Identify which cell holds the provided text, then report its (X, Y) central coordinate. 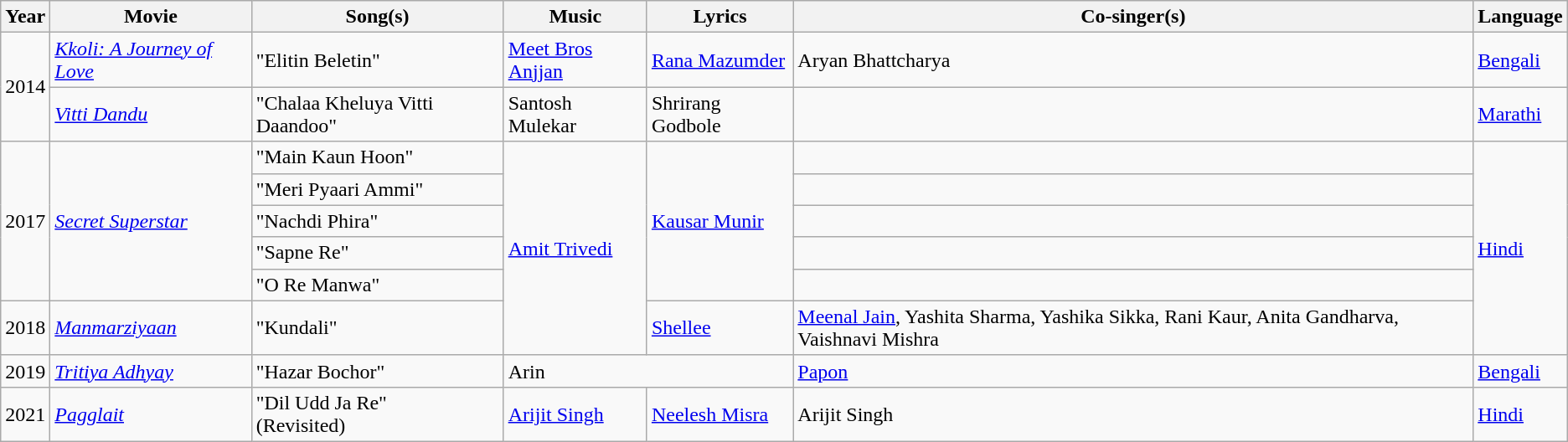
Rana Mazumder (720, 60)
Papon (1133, 371)
"O Re Manwa" (377, 285)
"Hazar Bochor" (377, 371)
Meet Bros Anjjan (575, 60)
2017 (25, 221)
2019 (25, 371)
2021 (25, 414)
2014 (25, 87)
Aryan Bhattcharya (1133, 60)
"Sapne Re" (377, 253)
Year (25, 17)
Manmarziyaan (151, 328)
Amit Trivedi (575, 248)
Meenal Jain, Yashita Sharma, Yashika Sikka, Rani Kaur, Anita Gandharva, Vaishnavi Mishra (1133, 328)
Santosh Mulekar (575, 114)
Kkoli: A Journey of Love (151, 60)
Kausar Munir (720, 221)
Arin (648, 371)
Shellee (720, 328)
Tritiya Adhyay (151, 371)
Neelesh Misra (720, 414)
Lyrics (720, 17)
Movie (151, 17)
"Elitin Beletin" (377, 60)
Secret Superstar (151, 221)
"Nachdi Phira" (377, 221)
Marathi (1520, 114)
Pagglait (151, 414)
"Kundali" (377, 328)
"Chalaa Kheluya Vitti Daandoo" (377, 114)
"Main Kaun Hoon" (377, 157)
Co-singer(s) (1133, 17)
"Dil Udd Ja Re"(Revisited) (377, 414)
Music (575, 17)
Shrirang Godbole (720, 114)
Language (1520, 17)
Song(s) (377, 17)
2018 (25, 328)
"Meri Pyaari Ammi" (377, 189)
Vitti Dandu (151, 114)
